Capture the cell that displays the provided text and extract its [X, Y] central coordinate. 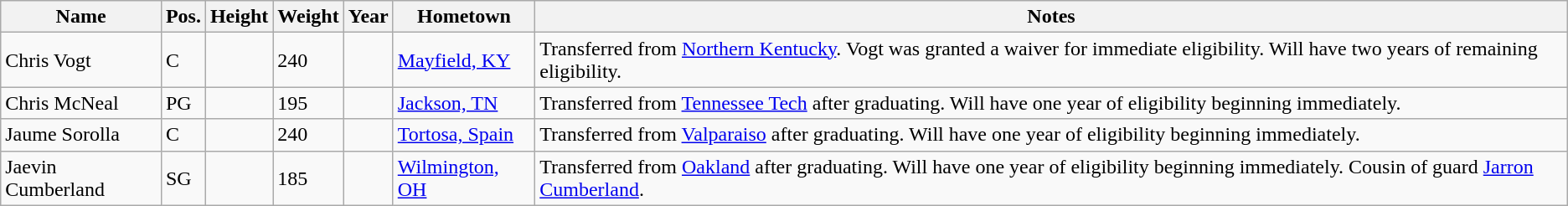
Name [81, 17]
Chris Vogt [81, 60]
Weight [308, 17]
Transferred from Northern Kentucky. Vogt was granted a waiver for immediate eligibility. Will have two years of remaining eligibility. [1052, 60]
185 [308, 178]
Chris McNeal [81, 103]
Jackson, TN [464, 103]
Jaume Sorolla [81, 135]
Mayfield, KY [464, 60]
Notes [1052, 17]
Transferred from Valparaiso after graduating. Will have one year of eligibility beginning immediately. [1052, 135]
SG [183, 178]
Transferred from Tennessee Tech after graduating. Will have one year of eligibility beginning immediately. [1052, 103]
Height [239, 17]
Wilmington, OH [464, 178]
Transferred from Oakland after graduating. Will have one year of eligibility beginning immediately. Cousin of guard Jarron Cumberland. [1052, 178]
Year [369, 17]
Hometown [464, 17]
Tortosa, Spain [464, 135]
Pos. [183, 17]
Jaevin Cumberland [81, 178]
195 [308, 103]
PG [183, 103]
